From the cell containing the given text, extract its center point as [x, y] coordinate. 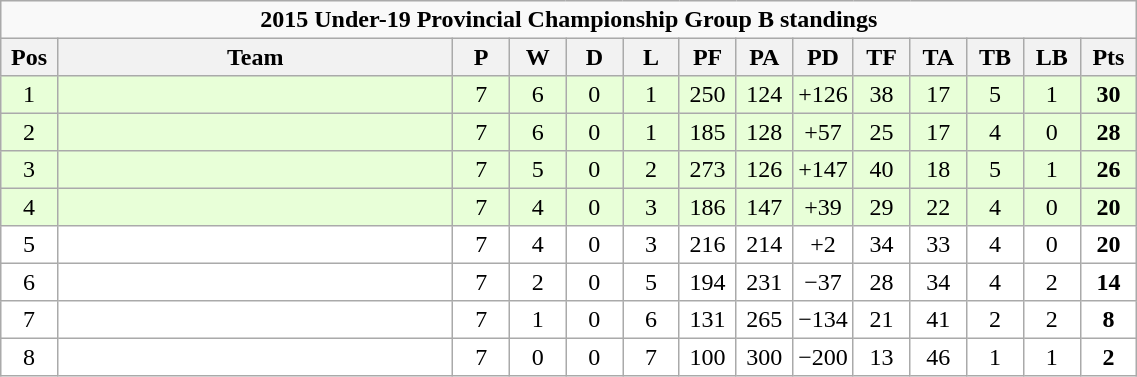
186 [708, 206]
TA [938, 56]
38 [882, 94]
131 [708, 318]
41 [938, 318]
+39 [824, 206]
2015 Under-19 Provincial Championship Group B standings [569, 20]
30 [1108, 94]
+57 [824, 132]
126 [764, 170]
13 [882, 356]
Pos [30, 56]
L [652, 56]
128 [764, 132]
33 [938, 244]
216 [708, 244]
231 [764, 282]
250 [708, 94]
124 [764, 94]
D [594, 56]
26 [1108, 170]
P [482, 56]
21 [882, 318]
300 [764, 356]
29 [882, 206]
194 [708, 282]
PD [824, 56]
−134 [824, 318]
TB [996, 56]
14 [1108, 282]
Pts [1108, 56]
PF [708, 56]
+2 [824, 244]
18 [938, 170]
−37 [824, 282]
185 [708, 132]
PA [764, 56]
214 [764, 244]
−200 [824, 356]
100 [708, 356]
25 [882, 132]
265 [764, 318]
W [538, 56]
147 [764, 206]
22 [938, 206]
+147 [824, 170]
TF [882, 56]
46 [938, 356]
Team [254, 56]
273 [708, 170]
+126 [824, 94]
40 [882, 170]
LB [1052, 56]
